Pinpoint the cell where the given text exists, returning its [X, Y] midpoint coordinate. 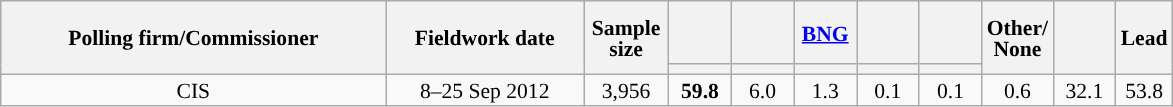
Polling firm/Commissioner [194, 38]
3,956 [626, 90]
0.6 [1018, 90]
59.8 [700, 90]
6.0 [762, 90]
32.1 [1084, 90]
Lead [1144, 38]
1.3 [826, 90]
8–25 Sep 2012 [485, 90]
Fieldwork date [485, 38]
BNG [826, 32]
CIS [194, 90]
Sample size [626, 38]
53.8 [1144, 90]
Other/None [1018, 38]
